Identify which cell holds the provided text, then report its [X, Y] central coordinate. 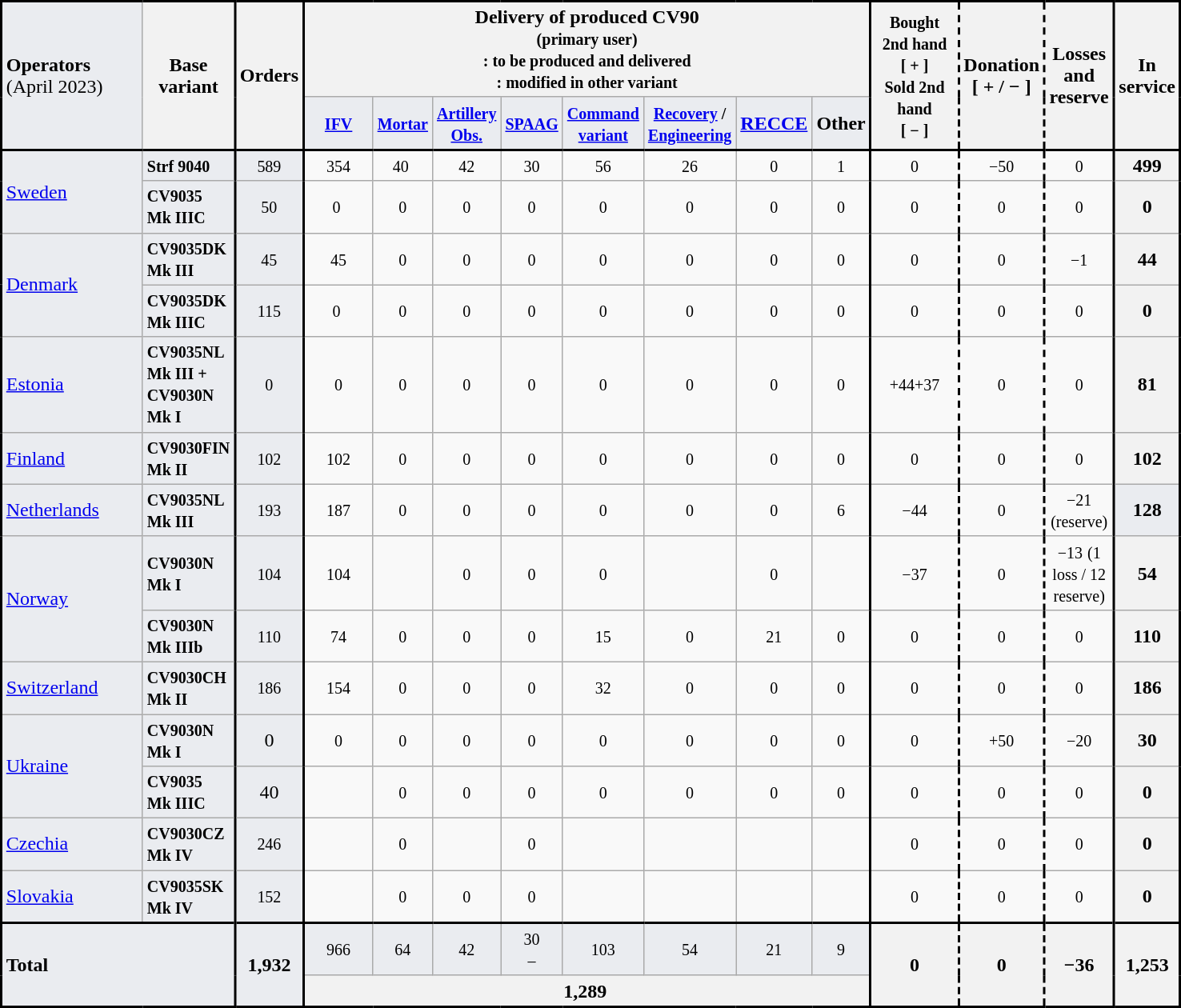
Norway [72, 598]
+50 [1002, 739]
1,253 [1147, 965]
966 [338, 950]
Ukraine [72, 766]
Operators(April 2023) [72, 76]
Other [842, 123]
6 [842, 510]
15 [603, 635]
RECCE [775, 123]
−37 [915, 573]
CV9035DKMk IIIC [189, 310]
Czechia [72, 845]
193 [269, 510]
Total [118, 965]
Netherlands [72, 510]
CV9030CZMk IV [189, 845]
32 [603, 688]
Orders [269, 76]
CV9030NMk IIIb [189, 635]
589 [269, 165]
CV9030CHMk II [189, 688]
154 [338, 688]
−44 [915, 510]
128 [1147, 510]
152 [269, 897]
Base variant [189, 76]
−36 [1079, 965]
9 [842, 950]
246 [269, 845]
−50 [1002, 165]
−13 (1 loss / 12 reserve) [1079, 573]
IFV [338, 123]
Recovery / Engineering [690, 123]
Sweden [72, 191]
81 [1147, 384]
1,932 [269, 965]
In service [1147, 76]
56 [603, 165]
187 [338, 510]
CV9030FINMk II [189, 458]
Bought 2nd hand[ + ]Sold 2nd hand[ − ] [915, 76]
−1 [1079, 259]
499 [1147, 165]
CV9035SKMk IV [189, 897]
103 [603, 950]
CV9035NL Mk III + CV9030N Mk I [189, 384]
Delivery of produced CV90(primary user) : to be produced and delivered: modified in other variant [587, 50]
Finland [72, 458]
Slovakia [72, 897]
26 [690, 165]
Mortar [402, 123]
354 [338, 165]
Denmark [72, 285]
30– [531, 950]
44 [1147, 259]
−21 (reserve) [1079, 510]
Switzerland [72, 688]
−20 [1079, 739]
CV9035NLMk III [189, 510]
Donation[ + / − ] [1002, 76]
+44+37 [915, 384]
SPAAG [531, 123]
Estonia [72, 384]
Losses and reserve [1079, 76]
Artillery Obs. [466, 123]
1 [842, 165]
CV9035DKMk III [189, 259]
115 [269, 310]
74 [338, 635]
Command variant [603, 123]
1,289 [587, 990]
Strf 9040 [189, 165]
64 [402, 950]
50 [269, 206]
